From the cell containing the given text, extract its center point as [X, Y] coordinate. 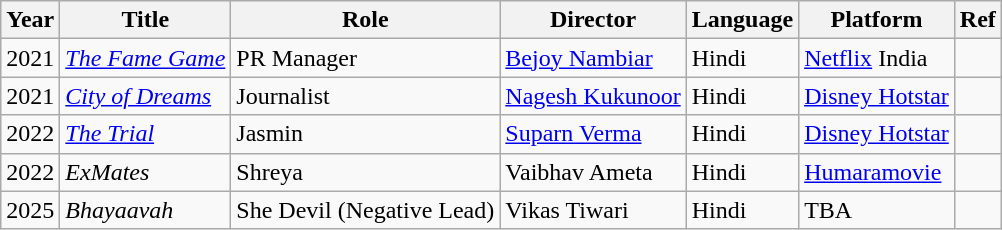
TBA [877, 210]
Director [593, 20]
Language [742, 20]
Vikas Tiwari [593, 210]
PR Manager [366, 58]
2025 [30, 210]
Nagesh Kukunoor [593, 96]
Netflix India [877, 58]
Bhayaavah [146, 210]
She Devil (Negative Lead) [366, 210]
Year [30, 20]
City of Dreams [146, 96]
ExMates [146, 172]
Title [146, 20]
Suparn Verma [593, 134]
The Fame Game [146, 58]
Ref [978, 20]
Humaramovie [877, 172]
Jasmin [366, 134]
Shreya [366, 172]
Platform [877, 20]
Bejoy Nambiar [593, 58]
The Trial [146, 134]
Vaibhav Ameta [593, 172]
Journalist [366, 96]
Role [366, 20]
